Detect which cell encompasses the target text, then output its (x, y) center coordinate. 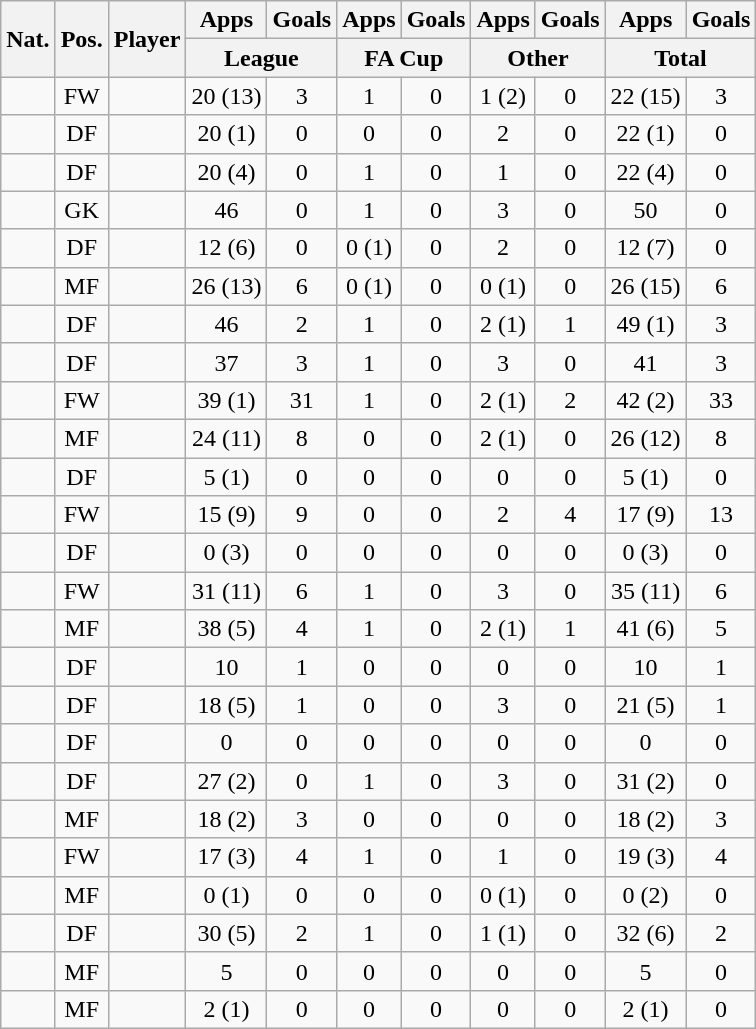
26 (13) (226, 286)
21 (5) (646, 705)
Pos. (82, 39)
1 (1) (503, 933)
33 (721, 400)
37 (226, 362)
9 (302, 515)
35 (11) (646, 591)
20 (13) (226, 96)
17 (9) (646, 515)
12 (6) (226, 248)
GK (82, 210)
32 (6) (646, 933)
0 (2) (646, 895)
24 (11) (226, 438)
Other (538, 58)
50 (646, 210)
15 (9) (226, 515)
20 (1) (226, 134)
31 (302, 400)
31 (11) (226, 591)
27 (2) (226, 781)
19 (3) (646, 857)
41 (646, 362)
12 (7) (646, 248)
Player (147, 39)
30 (5) (226, 933)
FA Cup (404, 58)
1 (2) (503, 96)
38 (5) (226, 629)
31 (2) (646, 781)
13 (721, 515)
22 (4) (646, 172)
17 (3) (226, 857)
18 (5) (226, 705)
22 (1) (646, 134)
49 (1) (646, 324)
Total (680, 58)
41 (6) (646, 629)
22 (15) (646, 96)
26 (15) (646, 286)
Nat. (28, 39)
26 (12) (646, 438)
42 (2) (646, 400)
League (262, 58)
39 (1) (226, 400)
20 (4) (226, 172)
